Return [x, y] of the center of cell containing provided text 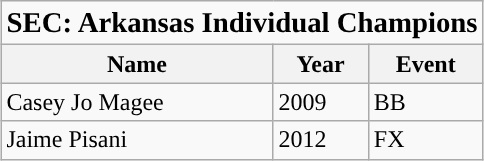
BB [426, 102]
Jaime Pisani [137, 140]
2012 [320, 140]
SEC: Arkansas Individual Champions [242, 23]
Casey Jo Magee [137, 102]
Name [137, 64]
FX [426, 140]
2009 [320, 102]
Year [320, 64]
Event [426, 64]
